Find where the given text appears and provide that cell's center as [X, Y] coordinate. 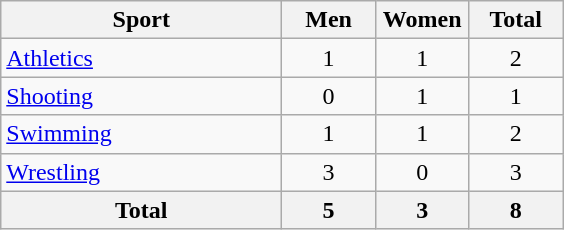
Swimming [142, 134]
Athletics [142, 58]
8 [516, 210]
Men [329, 20]
5 [329, 210]
Sport [142, 20]
Women [422, 20]
Wrestling [142, 172]
Shooting [142, 96]
